From the cell containing the given text, extract its center point as (x, y) coordinate. 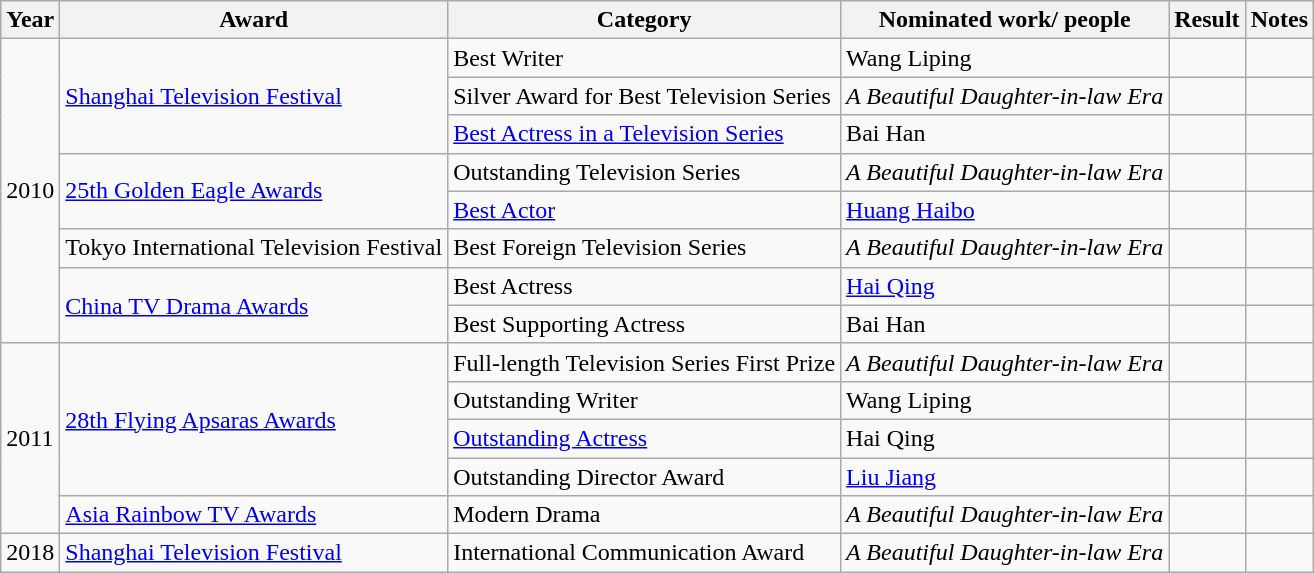
Category (644, 20)
Best Actress (644, 286)
International Communication Award (644, 553)
Full-length Television Series First Prize (644, 362)
Asia Rainbow TV Awards (254, 515)
Liu Jiang (1005, 477)
Best Supporting Actress (644, 324)
Huang Haibo (1005, 210)
Result (1207, 20)
Nominated work/ people (1005, 20)
Year (30, 20)
Notes (1279, 20)
28th Flying Apsaras Awards (254, 419)
China TV Drama Awards (254, 305)
Best Actor (644, 210)
Best Foreign Television Series (644, 248)
Outstanding Writer (644, 400)
25th Golden Eagle Awards (254, 191)
Modern Drama (644, 515)
Outstanding Television Series (644, 172)
Outstanding Actress (644, 438)
Silver Award for Best Television Series (644, 96)
2010 (30, 191)
2018 (30, 553)
Outstanding Director Award (644, 477)
Tokyo International Television Festival (254, 248)
Best Writer (644, 58)
2011 (30, 438)
Best Actress in a Television Series (644, 134)
Award (254, 20)
